From the cell containing the given text, extract its center point as [X, Y] coordinate. 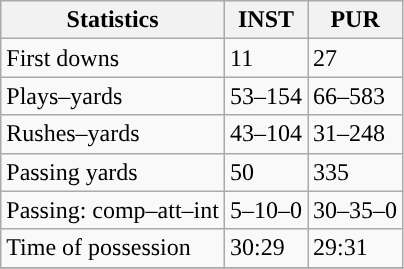
66–583 [356, 96]
11 [266, 58]
Passing: comp–att–int [113, 210]
30:29 [266, 248]
PUR [356, 20]
INST [266, 20]
Statistics [113, 20]
335 [356, 172]
31–248 [356, 134]
50 [266, 172]
30–35–0 [356, 210]
First downs [113, 58]
53–154 [266, 96]
5–10–0 [266, 210]
Passing yards [113, 172]
29:31 [356, 248]
27 [356, 58]
Plays–yards [113, 96]
Time of possession [113, 248]
Rushes–yards [113, 134]
43–104 [266, 134]
